Return the [X, Y] coordinate for the center point of the cell that contains the specified text.  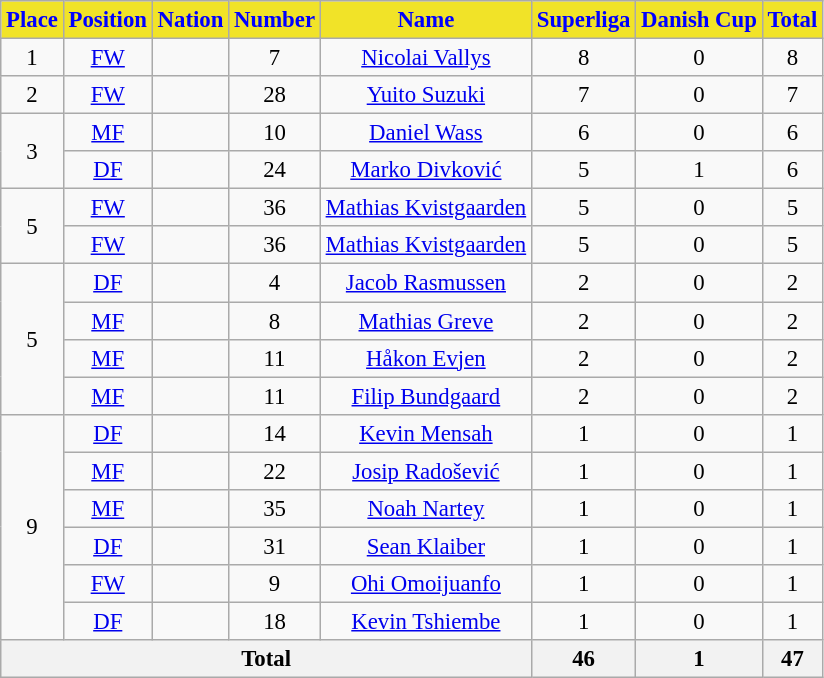
18 [275, 621]
4 [275, 283]
Place [32, 20]
22 [275, 471]
Yuito Suzuki [426, 95]
Position [108, 20]
Jacob Rasmussen [426, 283]
Kevin Mensah [426, 433]
Superliga [583, 20]
31 [275, 546]
Number [275, 20]
Håkon Evjen [426, 358]
Ohi Omoijuanfo [426, 584]
Sean Klaiber [426, 546]
46 [583, 659]
14 [275, 433]
Nation [190, 20]
10 [275, 133]
35 [275, 509]
47 [792, 659]
Name [426, 20]
Filip Bundgaard [426, 396]
24 [275, 170]
Mathias Greve [426, 321]
28 [275, 95]
Marko Divković [426, 170]
3 [32, 152]
Daniel Wass [426, 133]
Noah Nartey [426, 509]
Danish Cup [699, 20]
Kevin Tshiembe [426, 621]
Nicolai Vallys [426, 58]
Josip Radošević [426, 471]
